Identify which cell holds the provided text, then report its [X, Y] central coordinate. 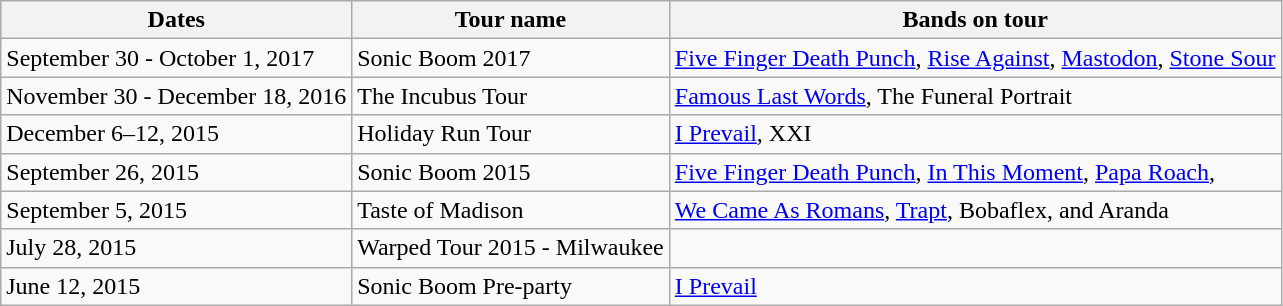
September 5, 2015 [176, 210]
Taste of Madison [511, 210]
Holiday Run Tour [511, 134]
June 12, 2015 [176, 286]
Famous Last Words, The Funeral Portrait [975, 96]
Sonic Boom 2015 [511, 172]
I Prevail, XXI [975, 134]
November 30 - December 18, 2016 [176, 96]
September 26, 2015 [176, 172]
We Came As Romans, Trapt, Bobaflex, and Aranda [975, 210]
September 30 - October 1, 2017 [176, 58]
Five Finger Death Punch, In This Moment, Papa Roach, [975, 172]
December 6–12, 2015 [176, 134]
July 28, 2015 [176, 248]
Dates [176, 20]
Sonic Boom 2017 [511, 58]
Warped Tour 2015 - Milwaukee [511, 248]
Tour name [511, 20]
Five Finger Death Punch, Rise Against, Mastodon, Stone Sour [975, 58]
I Prevail [975, 286]
Sonic Boom Pre-party [511, 286]
Bands on tour [975, 20]
The Incubus Tour [511, 96]
